Capture the cell that displays the provided text and extract its (x, y) central coordinate. 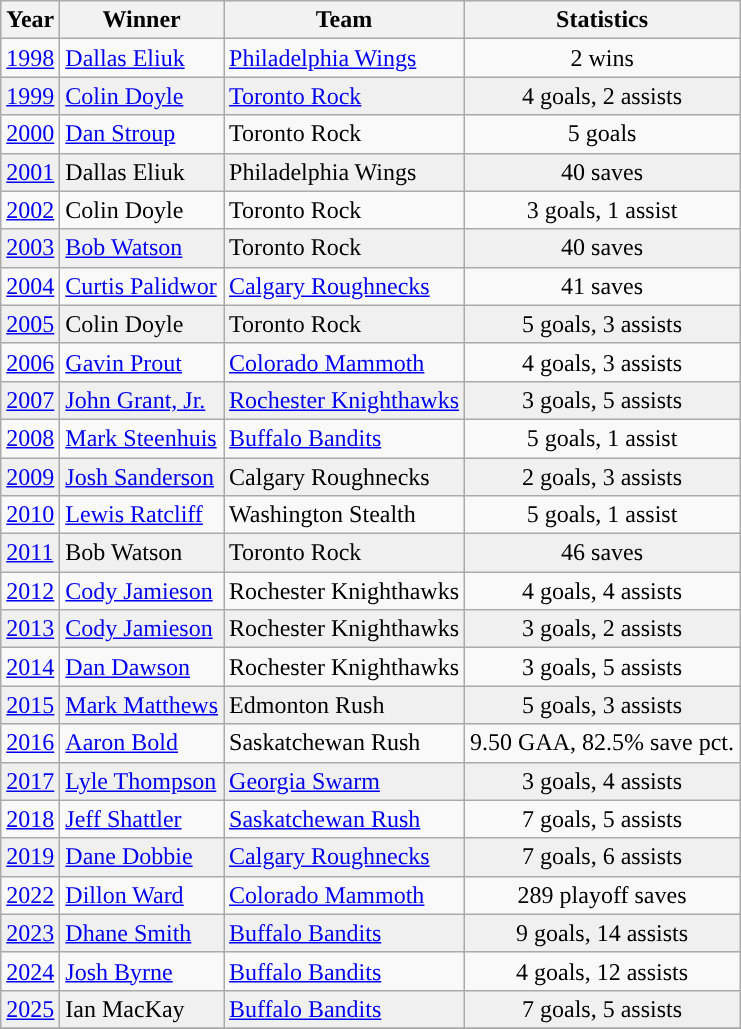
Dane Dobbie (142, 857)
2004 (30, 286)
Gavin Prout (142, 362)
4 goals, 12 assists (602, 971)
2013 (30, 629)
Mark Steenhuis (142, 438)
2003 (30, 248)
Lyle Thompson (142, 781)
2019 (30, 857)
2023 (30, 933)
2024 (30, 971)
2006 (30, 362)
2012 (30, 591)
2014 (30, 667)
2 wins (602, 58)
3 goals, 4 assists (602, 781)
2009 (30, 477)
Statistics (602, 20)
2015 (30, 705)
Aaron Bold (142, 743)
Dan Stroup (142, 134)
4 goals, 2 assists (602, 96)
9.50 GAA, 82.5% save pct. (602, 743)
Josh Sanderson (142, 477)
2016 (30, 743)
Curtis Palidwor (142, 286)
Team (344, 20)
Georgia Swarm (344, 781)
2007 (30, 400)
5 goals (602, 134)
4 goals, 4 assists (602, 591)
2017 (30, 781)
Mark Matthews (142, 705)
9 goals, 14 assists (602, 933)
4 goals, 3 assists (602, 362)
2 goals, 3 assists (602, 477)
2010 (30, 515)
2018 (30, 819)
3 goals, 1 assist (602, 210)
Jeff Shattler (142, 819)
1999 (30, 96)
46 saves (602, 553)
Lewis Ratcliff (142, 515)
2001 (30, 172)
2000 (30, 134)
Dhane Smith (142, 933)
41 saves (602, 286)
1998 (30, 58)
289 playoff saves (602, 895)
Edmonton Rush (344, 705)
Dan Dawson (142, 667)
2005 (30, 324)
Winner (142, 20)
2008 (30, 438)
3 goals, 2 assists (602, 629)
2022 (30, 895)
2002 (30, 210)
2025 (30, 1009)
John Grant, Jr. (142, 400)
7 goals, 6 assists (602, 857)
Year (30, 20)
Ian MacKay (142, 1009)
2011 (30, 553)
Josh Byrne (142, 971)
Dillon Ward (142, 895)
Washington Stealth (344, 515)
